Output the [x, y] coordinate of the center of the cell containing the given text.  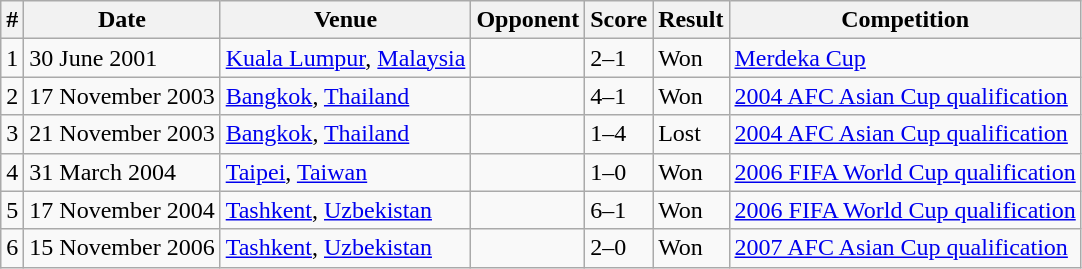
1 [12, 58]
2–0 [619, 248]
2–1 [619, 58]
6 [12, 248]
17 November 2003 [122, 96]
Competition [905, 20]
Opponent [528, 20]
1–4 [619, 134]
Taipei, Taiwan [346, 172]
2 [12, 96]
4 [12, 172]
2007 AFC Asian Cup qualification [905, 248]
17 November 2004 [122, 210]
Kuala Lumpur, Malaysia [346, 58]
Score [619, 20]
1–0 [619, 172]
Result [691, 20]
6–1 [619, 210]
4–1 [619, 96]
Venue [346, 20]
3 [12, 134]
Date [122, 20]
31 March 2004 [122, 172]
21 November 2003 [122, 134]
Lost [691, 134]
30 June 2001 [122, 58]
5 [12, 210]
15 November 2006 [122, 248]
# [12, 20]
Merdeka Cup [905, 58]
